Return the (X, Y) coordinate for the center point of the cell that contains the specified text.  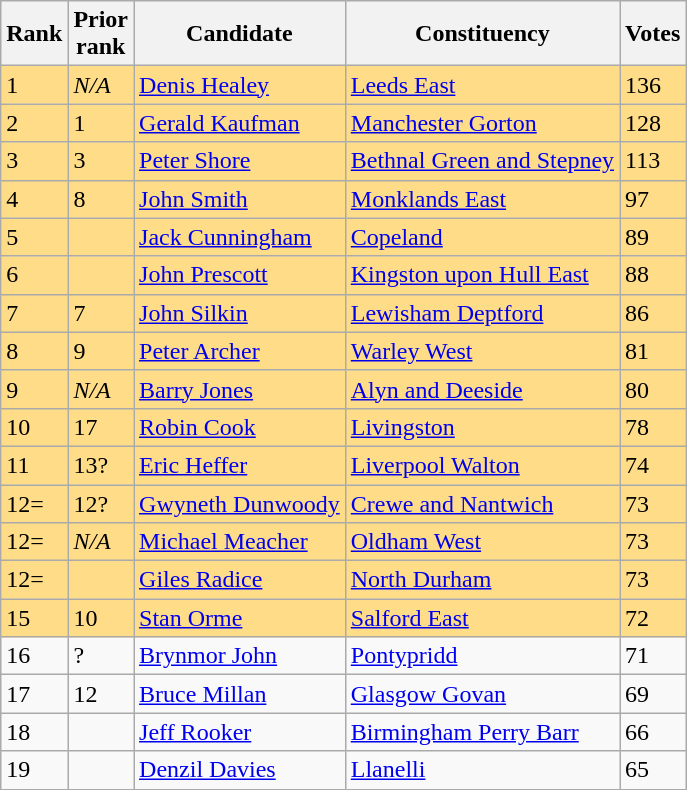
John Silkin (240, 313)
Gerald Kaufman (240, 123)
12 (101, 694)
11 (34, 465)
2 (34, 123)
Monklands East (482, 199)
12? (101, 503)
Votes (653, 34)
4 (34, 199)
Kingston upon Hull East (482, 275)
Alyn and Deeside (482, 389)
113 (653, 161)
5 (34, 237)
Jeff Rooker (240, 732)
Leeds East (482, 85)
Birmingham Perry Barr (482, 732)
72 (653, 618)
Manchester Gorton (482, 123)
Oldham West (482, 542)
Gwyneth Dunwoody (240, 503)
Livingston (482, 427)
Glasgow Govan (482, 694)
Barry Jones (240, 389)
81 (653, 351)
78 (653, 427)
6 (34, 275)
Bethnal Green and Stepney (482, 161)
Giles Radice (240, 580)
Denis Healey (240, 85)
Constituency (482, 34)
Liverpool Walton (482, 465)
18 (34, 732)
Llanelli (482, 770)
13? (101, 465)
19 (34, 770)
North Durham (482, 580)
Jack Cunningham (240, 237)
Brynmor John (240, 656)
74 (653, 465)
Warley West (482, 351)
Eric Heffer (240, 465)
Lewisham Deptford (482, 313)
Bruce Millan (240, 694)
Pontypridd (482, 656)
86 (653, 313)
Rank (34, 34)
John Smith (240, 199)
136 (653, 85)
16 (34, 656)
Salford East (482, 618)
Copeland (482, 237)
Michael Meacher (240, 542)
Candidate (240, 34)
88 (653, 275)
69 (653, 694)
Crewe and Nantwich (482, 503)
Peter Archer (240, 351)
128 (653, 123)
John Prescott (240, 275)
66 (653, 732)
Priorrank (101, 34)
15 (34, 618)
Denzil Davies (240, 770)
Peter Shore (240, 161)
89 (653, 237)
80 (653, 389)
Stan Orme (240, 618)
97 (653, 199)
65 (653, 770)
Robin Cook (240, 427)
? (101, 656)
71 (653, 656)
